Detect which cell encompasses the target text, then output its (x, y) center coordinate. 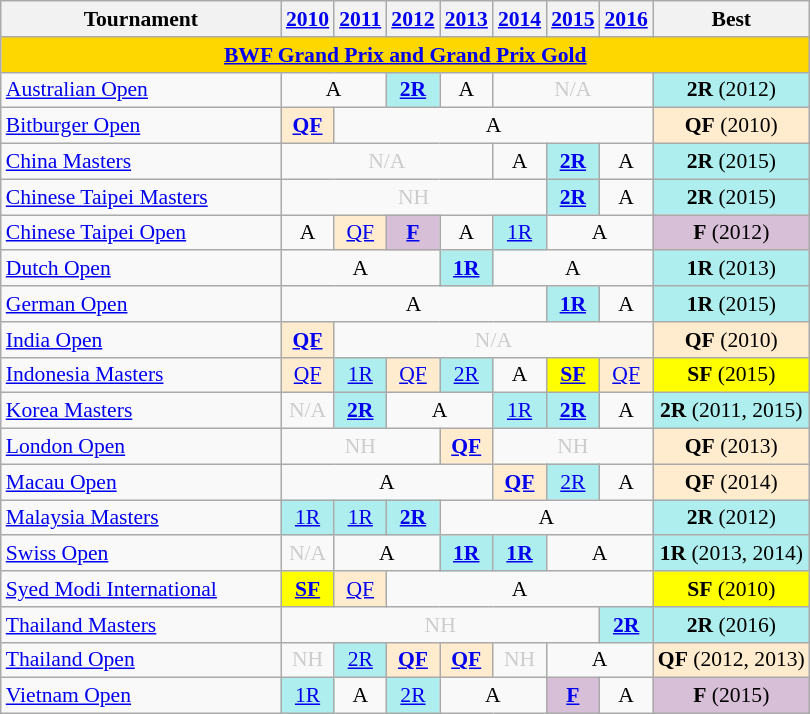
QF (2013) (732, 447)
Swiss Open (141, 554)
German Open (141, 304)
Chinese Taipei Masters (141, 197)
2R (2011, 2015) (732, 411)
Tournament (141, 19)
2014 (520, 19)
2R (2016) (732, 625)
1R (2015) (732, 304)
Indonesia Masters (141, 375)
2016 (626, 19)
Best (732, 19)
2010 (308, 19)
India Open (141, 340)
Chinese Taipei Open (141, 233)
Vietnam Open (141, 696)
F (2012) (732, 233)
Dutch Open (141, 269)
2015 (572, 19)
1R (2013) (732, 269)
SF (2010) (732, 589)
1R (2013, 2014) (732, 554)
China Masters (141, 162)
Syed Modi International (141, 589)
Thailand Masters (141, 625)
2012 (412, 19)
Korea Masters (141, 411)
Bitburger Open (141, 126)
F (2015) (732, 696)
Macau Open (141, 482)
Thailand Open (141, 660)
Malaysia Masters (141, 518)
2013 (466, 19)
2011 (360, 19)
QF (2012, 2013) (732, 660)
BWF Grand Prix and Grand Prix Gold (406, 55)
QF (2014) (732, 482)
London Open (141, 447)
Australian Open (141, 90)
SF (2015) (732, 375)
